From the cell containing the given text, extract its center point as [x, y] coordinate. 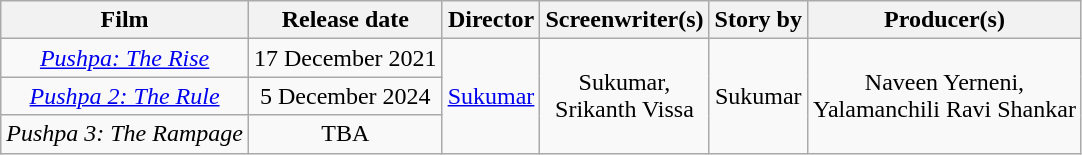
Screenwriter(s) [624, 20]
Pushpa 2: The Rule [125, 96]
Film [125, 20]
17 December 2021 [345, 58]
Pushpa: The Rise [125, 58]
Producer(s) [944, 20]
Release date [345, 20]
Story by [758, 20]
Director [491, 20]
Sukumar,Srikanth Vissa [624, 96]
Pushpa 3: The Rampage [125, 134]
TBA [345, 134]
5 December 2024 [345, 96]
Naveen Yerneni,Yalamanchili Ravi Shankar [944, 96]
